From the cell containing the given text, extract its center point as [x, y] coordinate. 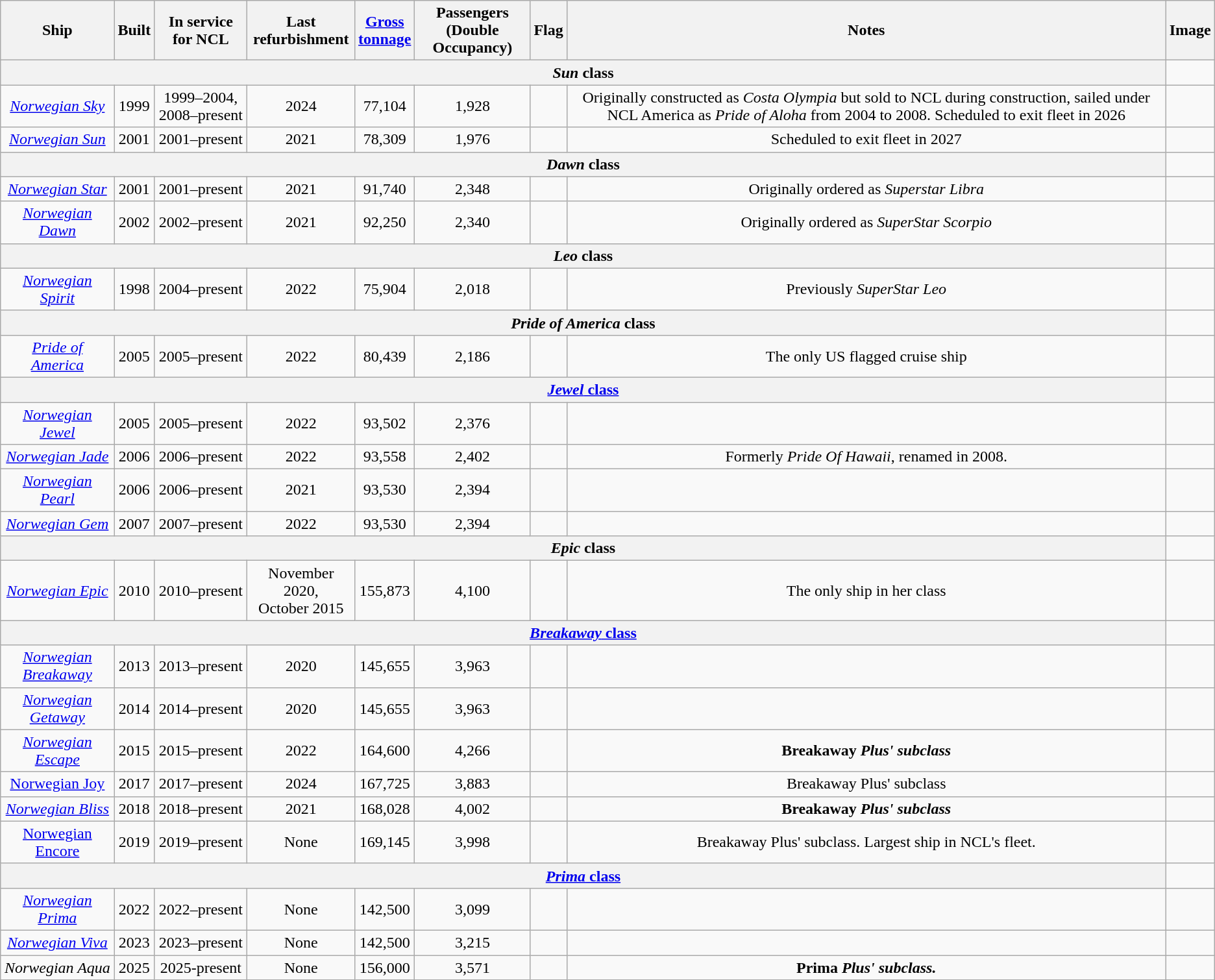
75,904 [385, 289]
3,571 [472, 968]
Norwegian Breakaway [57, 666]
4,002 [472, 809]
2014–present [201, 709]
Norwegian Star [57, 189]
Originally ordered as Superstar Libra [866, 189]
Originally ordered as SuperStar Scorpio [866, 222]
Notes [866, 31]
Norwegian Getaway [57, 709]
93,558 [385, 457]
Norwegian Jewel [57, 423]
Scheduled to exit fleet in 2027 [866, 140]
Prima class [583, 876]
4,266 [472, 750]
80,439 [385, 356]
Pride of America class [583, 323]
2007–present [201, 524]
164,600 [385, 750]
Dawn class [583, 164]
Norwegian Sky [57, 106]
Norwegian Jade [57, 457]
2,348 [472, 189]
Epic class [583, 548]
2019 [134, 842]
Norwegian Encore [57, 842]
1,928 [472, 106]
2022–present [201, 909]
Norwegian Bliss [57, 809]
Leo class [583, 256]
168,028 [385, 809]
Norwegian Epic [57, 591]
2023 [134, 942]
The only US flagged cruise ship [866, 356]
2014 [134, 709]
Prima Plus' subclass. [866, 968]
2,376 [472, 423]
Norwegian Escape [57, 750]
2018 [134, 809]
1998 [134, 289]
Pride of America [57, 356]
Norwegian Joy [57, 784]
2017–present [201, 784]
3,215 [472, 942]
169,145 [385, 842]
167,725 [385, 784]
Norwegian Viva [57, 942]
2019–present [201, 842]
2017 [134, 784]
2004–present [201, 289]
Passengers(Double Occupancy) [472, 31]
In service for NCL [201, 31]
2015–present [201, 750]
93,502 [385, 423]
78,309 [385, 140]
2013–present [201, 666]
2,402 [472, 457]
Previously SuperStar Leo [866, 289]
91,740 [385, 189]
3,998 [472, 842]
Norwegian Spirit [57, 289]
Sun class [583, 73]
Norwegian Aqua [57, 968]
Image [1190, 31]
2,018 [472, 289]
1999–2004,2008–present [201, 106]
Norwegian Sun [57, 140]
2002 [134, 222]
Built [134, 31]
Breakaway Plus' subclass. Largest ship in NCL's fleet. [866, 842]
Lastrefurbishment [301, 31]
3,099 [472, 909]
Norwegian Gem [57, 524]
The only ship in her class [866, 591]
Norwegian Dawn [57, 222]
4,100 [472, 591]
Formerly Pride Of Hawaii, renamed in 2008. [866, 457]
1999 [134, 106]
155,873 [385, 591]
November 2020,October 2015 [301, 591]
2015 [134, 750]
2007 [134, 524]
2023–present [201, 942]
77,104 [385, 106]
2010 [134, 591]
156,000 [385, 968]
2013 [134, 666]
2018–present [201, 809]
Ship [57, 31]
Breakaway class [583, 633]
2025-present [201, 968]
92,250 [385, 222]
2,186 [472, 356]
3,883 [472, 784]
2025 [134, 968]
Norwegian Prima [57, 909]
2002–present [201, 222]
2010–present [201, 591]
Flag [548, 31]
Grosstonnage [385, 31]
Jewel class [583, 389]
Norwegian Pearl [57, 491]
2,340 [472, 222]
1,976 [472, 140]
